Return the (x, y) coordinate for the center point of the cell that contains the specified text.  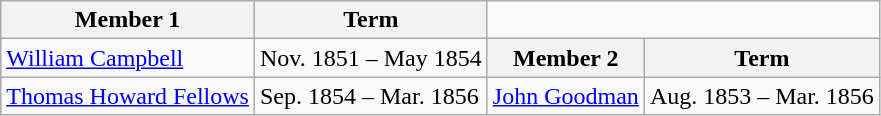
William Campbell (128, 58)
Member 1 (128, 20)
Thomas Howard Fellows (128, 96)
John Goodman (566, 96)
Nov. 1851 – May 1854 (370, 58)
Aug. 1853 – Mar. 1856 (762, 96)
Sep. 1854 – Mar. 1856 (370, 96)
Member 2 (566, 58)
